Identify which cell holds the provided text, then report its (x, y) central coordinate. 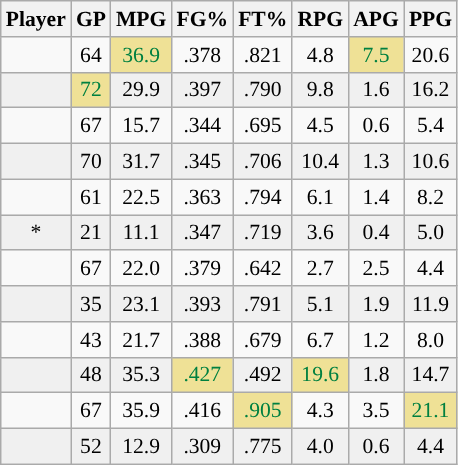
4.0 (320, 447)
FG% (202, 19)
.416 (202, 411)
21.1 (430, 411)
.706 (262, 162)
64 (91, 55)
5.4 (430, 126)
10.4 (320, 162)
.794 (262, 197)
22.5 (141, 197)
.388 (202, 340)
14.7 (430, 375)
12.9 (141, 447)
.378 (202, 55)
.363 (202, 197)
35.3 (141, 375)
1.9 (376, 304)
.427 (202, 375)
2.5 (376, 269)
.679 (262, 340)
36.9 (141, 55)
15.7 (141, 126)
29.9 (141, 90)
4.8 (320, 55)
8.0 (430, 340)
35.9 (141, 411)
.345 (202, 162)
8.2 (430, 197)
21.7 (141, 340)
9.8 (320, 90)
35 (91, 304)
2.7 (320, 269)
3.5 (376, 411)
.821 (262, 55)
20.6 (430, 55)
72 (91, 90)
.347 (202, 233)
23.1 (141, 304)
.344 (202, 126)
4.5 (320, 126)
APG (376, 19)
52 (91, 447)
PPG (430, 19)
22.0 (141, 269)
61 (91, 197)
.397 (202, 90)
.379 (202, 269)
11.9 (430, 304)
5.0 (430, 233)
GP (91, 19)
RPG (320, 19)
.309 (202, 447)
10.6 (430, 162)
6.1 (320, 197)
MPG (141, 19)
.719 (262, 233)
FT% (262, 19)
16.2 (430, 90)
19.6 (320, 375)
1.6 (376, 90)
.775 (262, 447)
43 (91, 340)
5.1 (320, 304)
0.4 (376, 233)
.393 (202, 304)
Player (36, 19)
4.3 (320, 411)
1.2 (376, 340)
7.5 (376, 55)
1.3 (376, 162)
21 (91, 233)
.695 (262, 126)
31.7 (141, 162)
.790 (262, 90)
1.8 (376, 375)
3.6 (320, 233)
1.4 (376, 197)
.791 (262, 304)
.905 (262, 411)
48 (91, 375)
* (36, 233)
70 (91, 162)
6.7 (320, 340)
11.1 (141, 233)
.642 (262, 269)
.492 (262, 375)
